For the text-containing cell, return its midpoint in [X, Y] coordinate format. 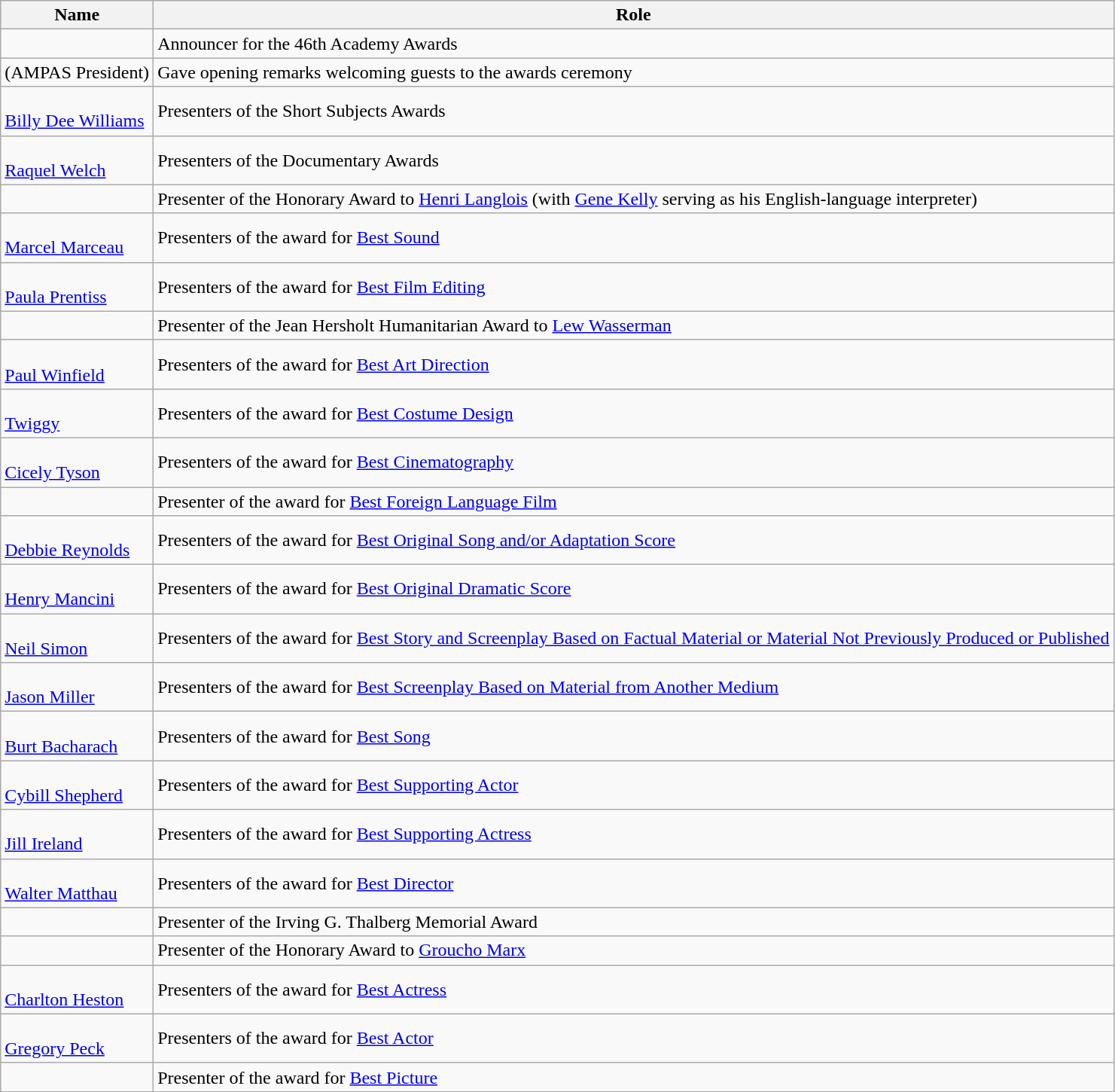
Cicely Tyson [77, 462]
Presenter of the Honorary Award to Groucho Marx [634, 950]
Presenters of the award for Best Original Dramatic Score [634, 589]
Announcer for the 46th Academy Awards [634, 44]
Role [634, 15]
Presenters of the award for Best Cinematography [634, 462]
Presenters of the award for Best Supporting Actor [634, 785]
Neil Simon [77, 639]
Presenters of the Short Subjects Awards [634, 111]
Paula Prentiss [77, 286]
Presenter of the award for Best Foreign Language Film [634, 501]
Twiggy [77, 413]
Presenters of the Documentary Awards [634, 160]
Presenters of the award for Best Song [634, 737]
Presenters of the award for Best Sound [634, 238]
Burt Bacharach [77, 737]
Presenters of the award for Best Original Song and/or Adaptation Score [634, 541]
Presenters of the award for Best Actor [634, 1038]
Gave opening remarks welcoming guests to the awards ceremony [634, 72]
Presenter of the Irving G. Thalberg Memorial Award [634, 922]
Walter Matthau [77, 883]
Marcel Marceau [77, 238]
Presenters of the award for Best Art Direction [634, 365]
Presenters of the award for Best Film Editing [634, 286]
Presenter of the award for Best Picture [634, 1077]
Name [77, 15]
Billy Dee Williams [77, 111]
Cybill Shepherd [77, 785]
Presenters of the award for Best Screenplay Based on Material from Another Medium [634, 687]
Gregory Peck [77, 1038]
Presenters of the award for Best Costume Design [634, 413]
Presenters of the award for Best Story and Screenplay Based on Factual Material or Material Not Previously Produced or Published [634, 639]
Jason Miller [77, 687]
Presenter of the Jean Hersholt Humanitarian Award to Lew Wasserman [634, 325]
Debbie Reynolds [77, 541]
Presenters of the award for Best Director [634, 883]
(AMPAS President) [77, 72]
Presenters of the award for Best Actress [634, 990]
Presenters of the award for Best Supporting Actress [634, 834]
Henry Mancini [77, 589]
Charlton Heston [77, 990]
Presenter of the Honorary Award to Henri Langlois (with Gene Kelly serving as his English-language interpreter) [634, 199]
Jill Ireland [77, 834]
Paul Winfield [77, 365]
Raquel Welch [77, 160]
